Output the [X, Y] coordinate of the center of the cell containing the given text.  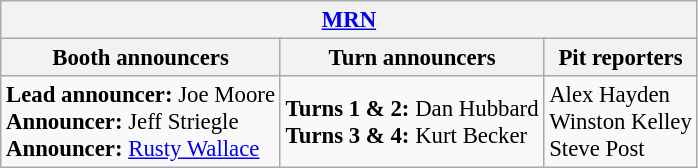
MRN [349, 20]
Pit reporters [620, 58]
Turn announcers [412, 58]
Turns 1 & 2: Dan HubbardTurns 3 & 4: Kurt Becker [412, 122]
Booth announcers [141, 58]
Lead announcer: Joe MooreAnnouncer: Jeff StriegleAnnouncer: Rusty Wallace [141, 122]
Alex HaydenWinston KelleySteve Post [620, 122]
